Output the [X, Y] coordinate of the center of the cell containing the given text.  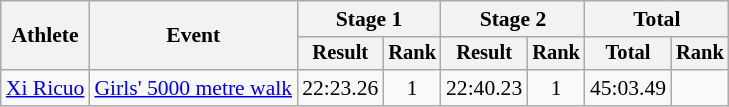
Xi Ricuo [46, 88]
Stage 1 [369, 19]
45:03.49 [628, 88]
Athlete [46, 36]
22:23.26 [340, 88]
Girls' 5000 metre walk [193, 88]
22:40.23 [484, 88]
Event [193, 36]
Stage 2 [513, 19]
